Provide the (X, Y) coordinate of the cell's center where the given text is located.  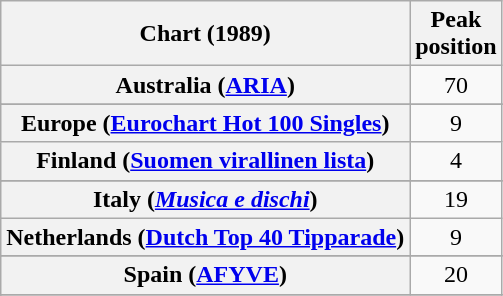
Chart (1989) (206, 34)
Peakposition (456, 34)
20 (456, 275)
70 (456, 85)
19 (456, 199)
Spain (AFYVE) (206, 275)
Europe (Eurochart Hot 100 Singles) (206, 123)
Australia (ARIA) (206, 85)
Finland (Suomen virallinen lista) (206, 161)
4 (456, 161)
Netherlands (Dutch Top 40 Tipparade) (206, 237)
Italy (Musica e dischi) (206, 199)
